Output the (x, y) coordinate of the center of the cell containing the given text.  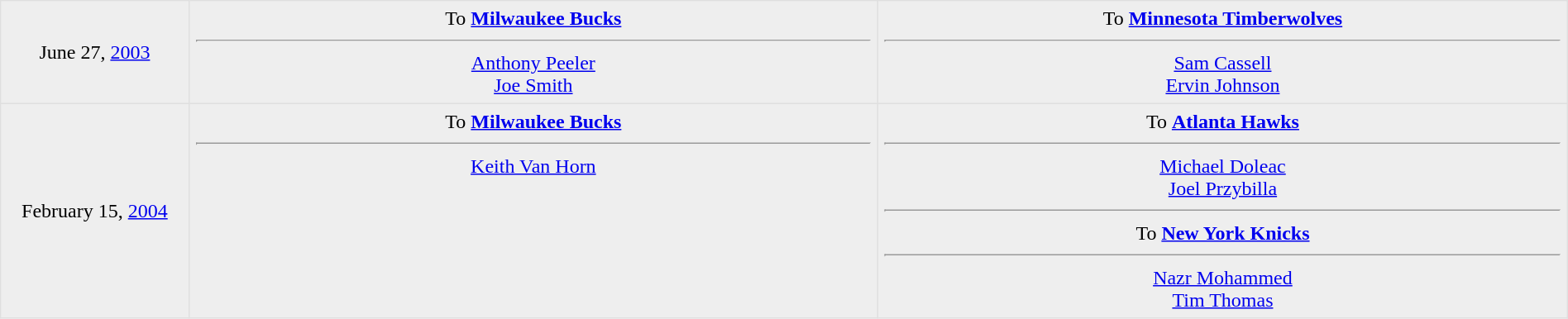
To Atlanta HawksMichael DoleacJoel PrzybillaTo New York KnicksNazr MohammedTim Thomas (1223, 211)
June 27, 2003 (94, 52)
To Minnesota TimberwolvesSam CassellErvin Johnson (1223, 52)
To Milwaukee BucksAnthony PeelerJoe Smith (533, 52)
To Milwaukee BucksKeith Van Horn (533, 211)
February 15, 2004 (94, 211)
